Search for the cell housing the specified text and yield its [X, Y] center coordinate. 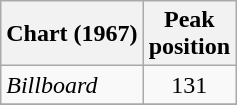
Chart (1967) [72, 34]
Peakposition [189, 34]
Billboard [72, 85]
131 [189, 85]
